Return (x, y) of the center of cell containing provided text 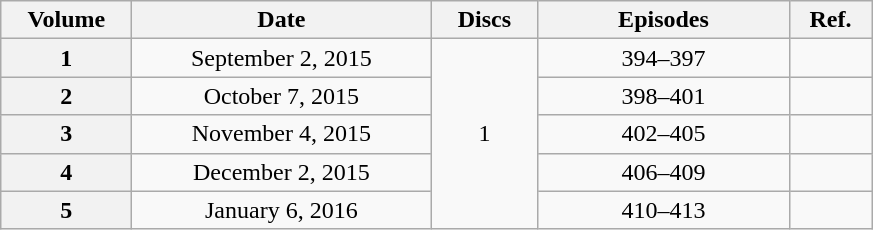
5 (66, 210)
394–397 (664, 58)
Discs (484, 20)
402–405 (664, 134)
406–409 (664, 172)
410–413 (664, 210)
3 (66, 134)
398–401 (664, 96)
December 2, 2015 (282, 172)
October 7, 2015 (282, 96)
Date (282, 20)
January 6, 2016 (282, 210)
2 (66, 96)
September 2, 2015 (282, 58)
Ref. (830, 20)
Volume (66, 20)
4 (66, 172)
Episodes (664, 20)
November 4, 2015 (282, 134)
